Capture the cell that displays the provided text and extract its (x, y) central coordinate. 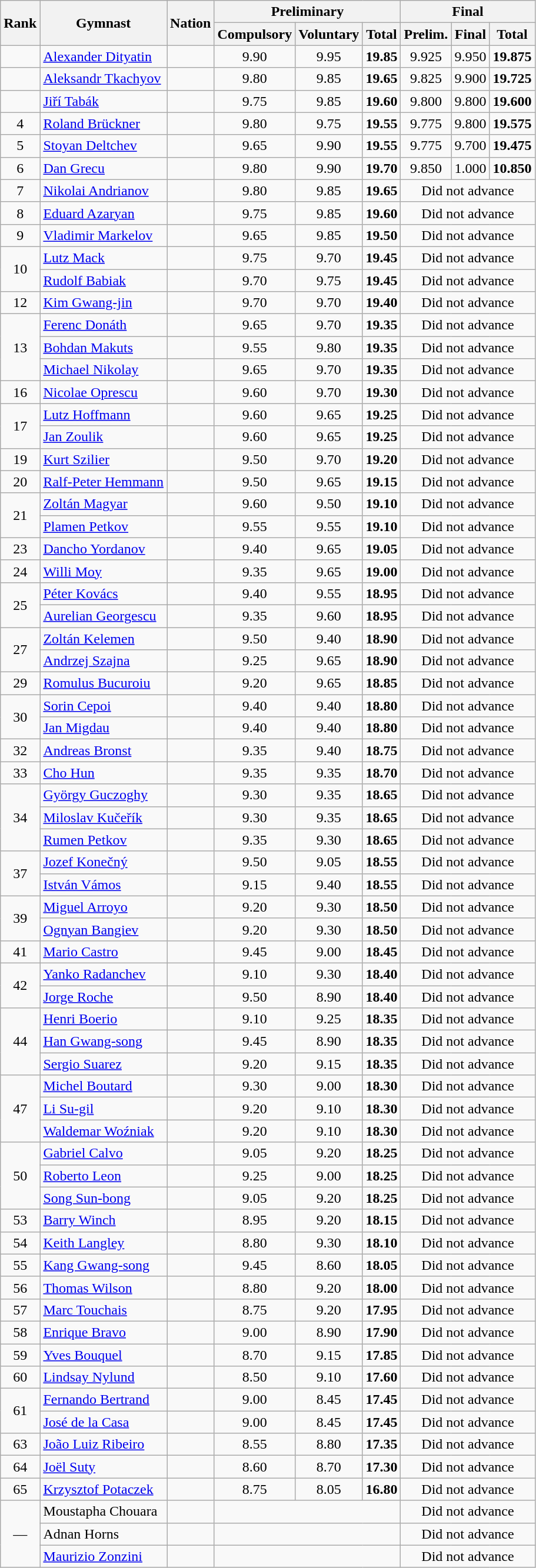
16 (20, 392)
Barry Winch (104, 1220)
18.85 (381, 683)
4 (20, 124)
18.05 (381, 1265)
47 (20, 1109)
Willi Moy (104, 571)
9.850 (426, 168)
Thomas Wilson (104, 1287)
17.35 (381, 1444)
8 (20, 213)
44 (20, 1042)
Han Gwang-song (104, 1042)
Adnan Horns (104, 1534)
Ognyan Bangiev (104, 929)
61 (20, 1411)
— (20, 1534)
Michael Nikolay (104, 370)
Jorge Roche (104, 997)
Mario Castro (104, 952)
Lindsay Nylund (104, 1377)
Stoyan Deltchev (104, 146)
Roland Brückner (104, 124)
17.95 (381, 1310)
59 (20, 1355)
60 (20, 1377)
Dancho Yordanov (104, 549)
1.000 (471, 168)
Henri Boerio (104, 1019)
7 (20, 191)
Krzysztof Potaczek (104, 1489)
17.60 (381, 1377)
29 (20, 683)
8.95 (255, 1220)
Gymnast (104, 23)
Enrique Bravo (104, 1332)
Kang Gwang-song (104, 1265)
Roberto Leon (104, 1176)
10.850 (512, 168)
Alexander Dityatin (104, 56)
Maurizio Zonzini (104, 1556)
Rank (20, 23)
57 (20, 1310)
27 (20, 649)
Ralf-Peter Hemmann (104, 482)
Lutz Mack (104, 258)
György Guczoghy (104, 795)
18.70 (381, 773)
Romulus Bucuroiu (104, 683)
63 (20, 1444)
Sorin Cepoi (104, 706)
Prelim. (426, 34)
23 (20, 549)
Gabriel Calvo (104, 1153)
9.95 (329, 56)
19.40 (381, 303)
Zoltán Kelemen (104, 638)
32 (20, 750)
19.15 (381, 482)
18.10 (381, 1243)
Cho Hun (104, 773)
Dan Grecu (104, 168)
37 (20, 873)
Plamen Petkov (104, 526)
19 (20, 459)
12 (20, 303)
54 (20, 1243)
José de la Casa (104, 1422)
István Vámos (104, 885)
Michel Boutard (104, 1086)
Péter Kovács (104, 593)
Jiří Tabák (104, 101)
19.50 (381, 235)
Vladimir Markelov (104, 235)
53 (20, 1220)
Nation (191, 23)
Yanko Radanchev (104, 974)
Jozef Konečný (104, 862)
18.15 (381, 1220)
Eduard Azaryan (104, 213)
10 (20, 269)
6 (20, 168)
50 (20, 1176)
19.875 (512, 56)
Miguel Arroyo (104, 907)
19.475 (512, 146)
18.00 (381, 1287)
13 (20, 348)
8.55 (255, 1444)
Kim Gwang-jin (104, 303)
Keith Langley (104, 1243)
Yves Bouquel (104, 1355)
9.825 (426, 79)
19.725 (512, 79)
64 (20, 1467)
Andrzej Szajna (104, 661)
Kurt Szilier (104, 459)
João Luiz Ribeiro (104, 1444)
Rumen Petkov (104, 840)
58 (20, 1332)
Andreas Bronst (104, 750)
Aleksandr Tkachyov (104, 79)
65 (20, 1489)
19.70 (381, 168)
Zoltán Magyar (104, 504)
18.75 (381, 750)
Jan Zoulik (104, 437)
Rudolf Babiak (104, 281)
21 (20, 515)
Moustapha Chouara (104, 1512)
Bohdan Makuts (104, 348)
24 (20, 571)
Ferenc Donáth (104, 325)
19.20 (381, 459)
19.30 (381, 392)
8.05 (329, 1489)
Lutz Hoffmann (104, 415)
5 (20, 146)
17.90 (381, 1332)
30 (20, 717)
Waldemar Woźniak (104, 1131)
55 (20, 1265)
Nicolae Oprescu (104, 392)
Sergio Suarez (104, 1064)
17.85 (381, 1355)
25 (20, 605)
18.45 (381, 952)
19.00 (381, 571)
41 (20, 952)
Voluntary (329, 34)
19.85 (381, 56)
39 (20, 918)
Preliminary (307, 12)
Nikolai Andrianov (104, 191)
8.50 (255, 1377)
Aurelian Georgescu (104, 616)
Compulsory (255, 34)
Joël Suty (104, 1467)
19.575 (512, 124)
Marc Touchais (104, 1310)
9.925 (426, 56)
19.05 (381, 549)
56 (20, 1287)
9.700 (471, 146)
17.30 (381, 1467)
9.950 (471, 56)
Jan Migdau (104, 728)
9 (20, 235)
20 (20, 482)
9.900 (471, 79)
Miloslav Kučeřík (104, 818)
19.600 (512, 101)
33 (20, 773)
42 (20, 985)
16.80 (381, 1489)
Song Sun-bong (104, 1198)
Fernando Bertrand (104, 1400)
17 (20, 426)
Li Su-gil (104, 1109)
34 (20, 818)
